For the text-containing cell, return its midpoint in [X, Y] coordinate format. 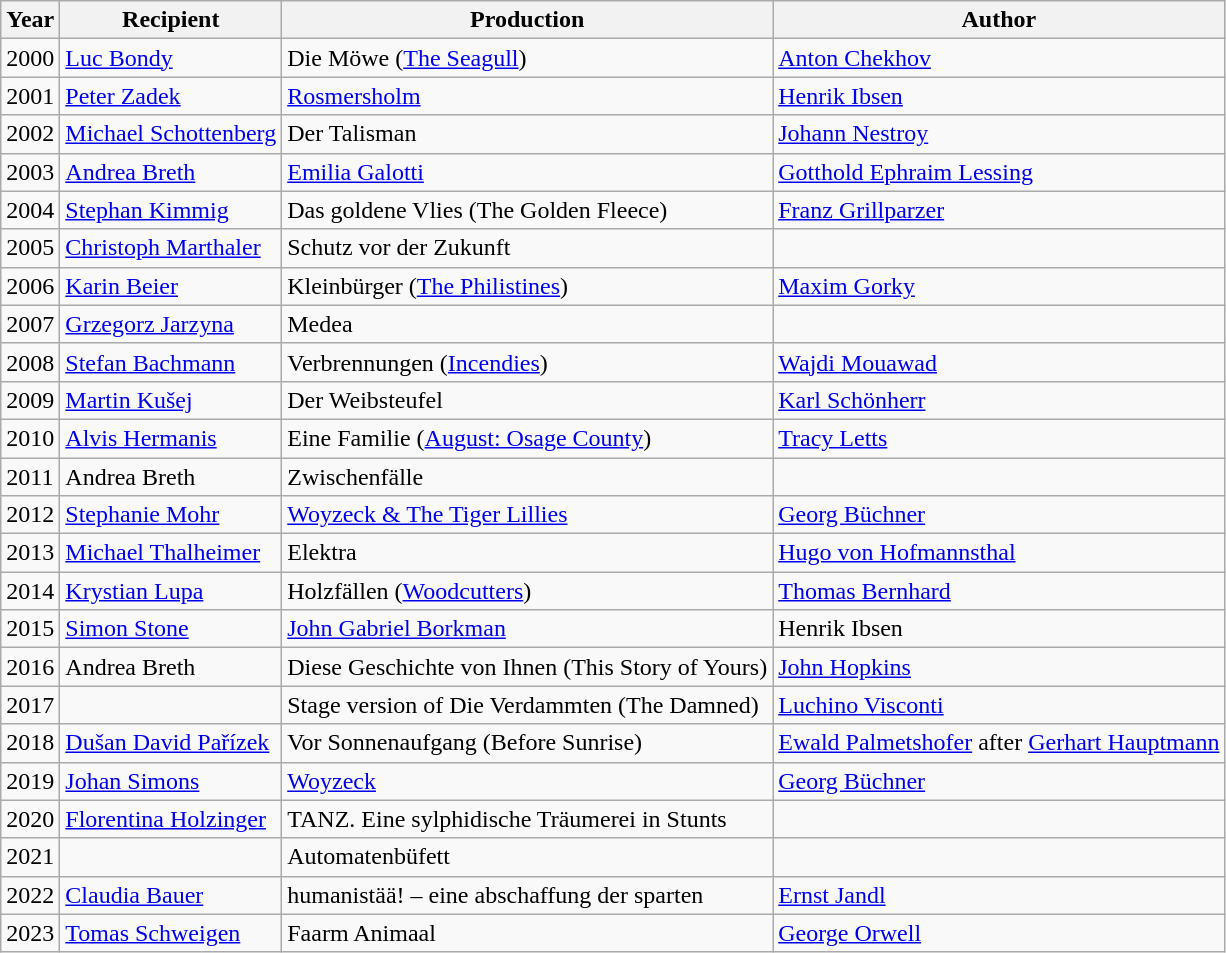
2010 [30, 438]
2002 [30, 134]
Johann Nestroy [999, 134]
Tomas Schweigen [171, 933]
Schutz vor der Zukunft [528, 248]
Ewald Palmetshofer after Gerhart Hauptmann [999, 743]
2023 [30, 933]
2006 [30, 286]
Automatenbüfett [528, 857]
Michael Schottenberg [171, 134]
2007 [30, 324]
Woyzeck & The Tiger Lillies [528, 515]
Karin Beier [171, 286]
Hugo von Hofmannsthal [999, 553]
Krystian Lupa [171, 591]
Gotthold Ephraim Lessing [999, 172]
Luc Bondy [171, 58]
2015 [30, 629]
Recipient [171, 20]
2020 [30, 819]
Grzegorz Jarzyna [171, 324]
2018 [30, 743]
Franz Grillparzer [999, 210]
TANZ. Eine sylphidische Träumerei in Stunts [528, 819]
2019 [30, 781]
Stephanie Mohr [171, 515]
2012 [30, 515]
George Orwell [999, 933]
Tracy Letts [999, 438]
2021 [30, 857]
Ernst Jandl [999, 895]
2017 [30, 705]
Medea [528, 324]
Woyzeck [528, 781]
Wajdi Mouawad [999, 362]
2014 [30, 591]
Simon Stone [171, 629]
John Hopkins [999, 667]
Zwischenfälle [528, 477]
Elektra [528, 553]
Luchino Visconti [999, 705]
humanistää! – eine abschaffung der sparten [528, 895]
2008 [30, 362]
2009 [30, 400]
Thomas Bernhard [999, 591]
2013 [30, 553]
Der Talisman [528, 134]
John Gabriel Borkman [528, 629]
Martin Kušej [171, 400]
Rosmersholm [528, 96]
Maxim Gorky [999, 286]
Johan Simons [171, 781]
2004 [30, 210]
2016 [30, 667]
Emilia Galotti [528, 172]
Stephan Kimmig [171, 210]
Florentina Holzinger [171, 819]
Der Weibsteufel [528, 400]
Author [999, 20]
2001 [30, 96]
Das goldene Vlies (The Golden Fleece) [528, 210]
2022 [30, 895]
Michael Thalheimer [171, 553]
Christoph Marthaler [171, 248]
Faarm Animaal [528, 933]
2011 [30, 477]
2000 [30, 58]
Claudia Bauer [171, 895]
Dušan David Pařízek [171, 743]
Stage version of Die Verdammten (The Damned) [528, 705]
Diese Geschichte von Ihnen (This Story of Yours) [528, 667]
Alvis Hermanis [171, 438]
Die Möwe (The Seagull) [528, 58]
2003 [30, 172]
Peter Zadek [171, 96]
Anton Chekhov [999, 58]
Holzfällen (Woodcutters) [528, 591]
Karl Schönherr [999, 400]
Eine Familie (August: Osage County) [528, 438]
Kleinbürger (The Philistines) [528, 286]
Stefan Bachmann [171, 362]
2005 [30, 248]
Vor Sonnenaufgang (Before Sunrise) [528, 743]
Year [30, 20]
Production [528, 20]
Verbrennungen (Incendies) [528, 362]
